Return the (x, y) coordinate for the center point of the cell that contains the specified text.  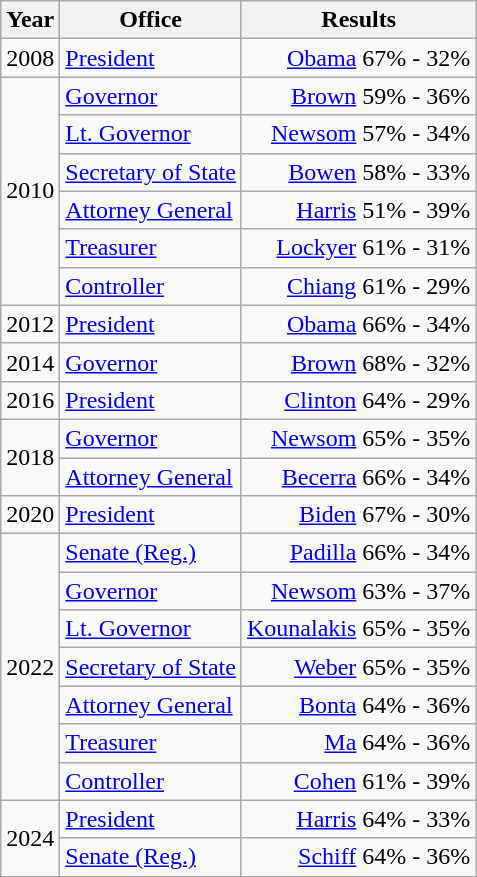
Padilla 66% - 34% (358, 553)
Obama 67% - 32% (358, 58)
Ma 64% - 36% (358, 743)
Newsom 65% - 35% (358, 438)
Weber 65% - 35% (358, 667)
Brown 59% - 36% (358, 96)
2014 (30, 362)
2016 (30, 400)
Biden 67% - 30% (358, 515)
Office (151, 20)
Year (30, 20)
2020 (30, 515)
Brown 68% - 32% (358, 362)
2022 (30, 667)
Kounalakis 65% - 35% (358, 629)
2018 (30, 457)
Chiang 61% - 29% (358, 286)
Newsom 63% - 37% (358, 591)
Becerra 66% - 34% (358, 477)
Results (358, 20)
Newsom 57% - 34% (358, 134)
Schiff 64% - 36% (358, 857)
2024 (30, 838)
2012 (30, 324)
Obama 66% - 34% (358, 324)
Bowen 58% - 33% (358, 172)
Cohen 61% - 39% (358, 781)
Bonta 64% - 36% (358, 705)
Harris 51% - 39% (358, 210)
Clinton 64% - 29% (358, 400)
2010 (30, 191)
Harris 64% - 33% (358, 819)
2008 (30, 58)
Lockyer 61% - 31% (358, 248)
